Extract the [X, Y] coordinate from the center of the cell holding the provided text.  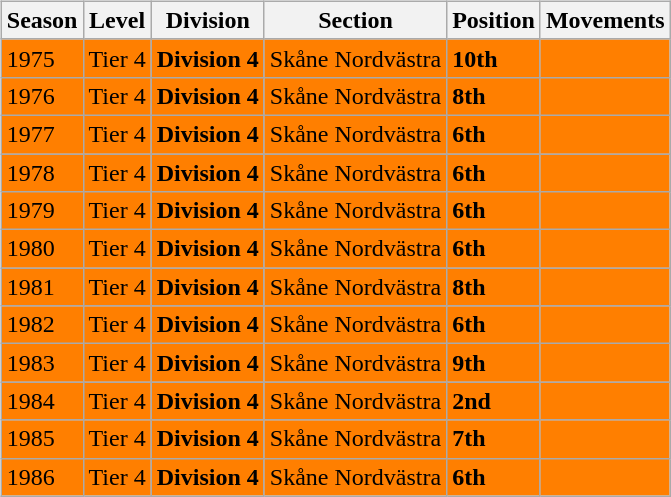
1983 [42, 363]
Season [42, 20]
Division [208, 20]
Section [355, 20]
7th [494, 439]
Position [494, 20]
1980 [42, 249]
1977 [42, 134]
1984 [42, 401]
1981 [42, 287]
1976 [42, 96]
1979 [42, 211]
10th [494, 58]
Level [117, 20]
1986 [42, 477]
1978 [42, 173]
1982 [42, 325]
9th [494, 363]
1985 [42, 439]
1975 [42, 58]
2nd [494, 401]
Movements [605, 20]
